For the text-containing cell, return its midpoint in [X, Y] coordinate format. 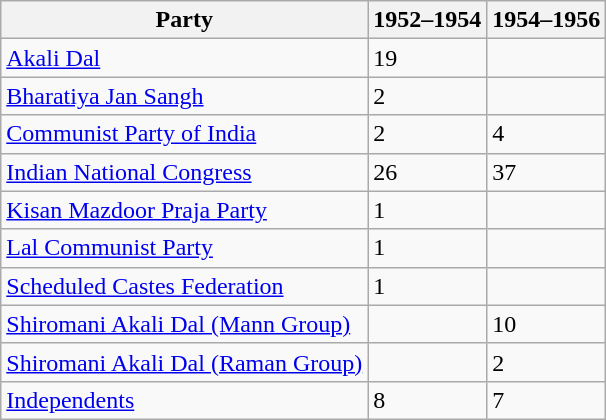
Communist Party of India [184, 134]
7 [546, 400]
Indian National Congress [184, 172]
Akali Dal [184, 58]
37 [546, 172]
1954–1956 [546, 20]
26 [428, 172]
4 [546, 134]
Scheduled Castes Federation [184, 286]
Bharatiya Jan Sangh [184, 96]
Shiromani Akali Dal (Mann Group) [184, 324]
8 [428, 400]
1952–1954 [428, 20]
Party [184, 20]
Independents [184, 400]
19 [428, 58]
Lal Communist Party [184, 248]
10 [546, 324]
Shiromani Akali Dal (Raman Group) [184, 362]
Kisan Mazdoor Praja Party [184, 210]
